Extract the [x, y] coordinate from the center of the cell holding the provided text.  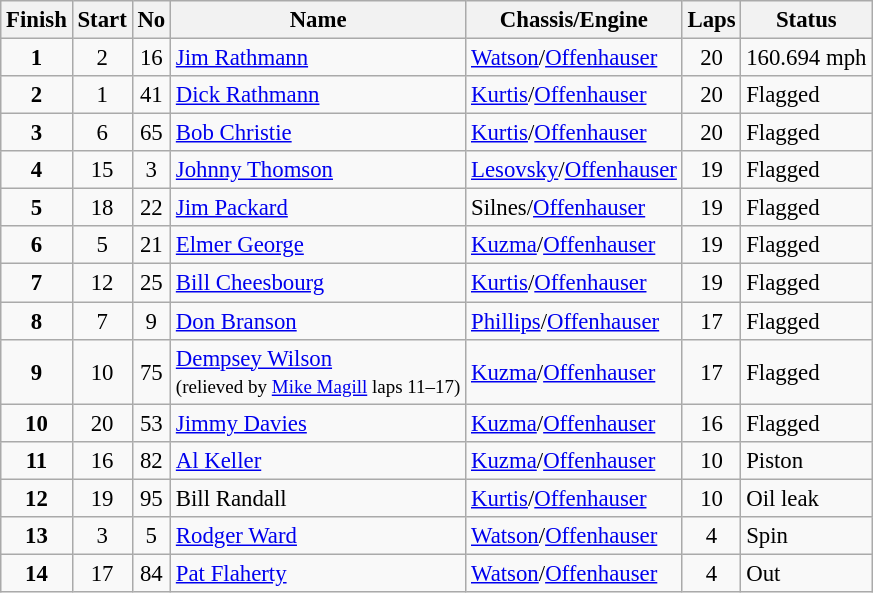
41 [151, 95]
Jim Rathmann [318, 58]
95 [151, 498]
No [151, 20]
Chassis/Engine [574, 20]
Status [806, 20]
Bob Christie [318, 133]
14 [36, 573]
25 [151, 283]
65 [151, 133]
Out [806, 573]
Silnes/Offenhauser [574, 208]
Pat Flaherty [318, 573]
Jimmy Davies [318, 423]
Name [318, 20]
Dempsey Wilson(relieved by Mike Magill laps 11–17) [318, 372]
Al Keller [318, 460]
13 [36, 536]
Bill Randall [318, 498]
Rodger Ward [318, 536]
Laps [712, 20]
75 [151, 372]
15 [102, 170]
Bill Cheesbourg [318, 283]
22 [151, 208]
Johnny Thomson [318, 170]
Elmer George [318, 245]
Spin [806, 536]
Oil leak [806, 498]
Lesovsky/Offenhauser [574, 170]
18 [102, 208]
Don Branson [318, 321]
82 [151, 460]
Piston [806, 460]
160.694 mph [806, 58]
84 [151, 573]
Start [102, 20]
11 [36, 460]
8 [36, 321]
53 [151, 423]
Finish [36, 20]
Jim Packard [318, 208]
Dick Rathmann [318, 95]
21 [151, 245]
Phillips/Offenhauser [574, 321]
